Determine the [X, Y] coordinate at the center of the cell enclosing the given text.  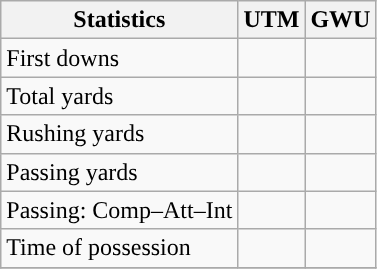
Total yards [120, 96]
UTM [272, 20]
Statistics [120, 20]
Passing yards [120, 172]
Rushing yards [120, 134]
First downs [120, 58]
Time of possession [120, 248]
Passing: Comp–Att–Int [120, 210]
GWU [340, 20]
